Pinpoint the cell where the given text exists, returning its [X, Y] midpoint coordinate. 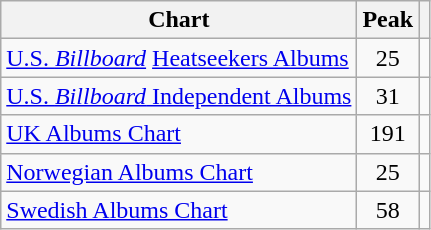
31 [388, 96]
U.S. Billboard Independent Albums [179, 96]
UK Albums Chart [179, 134]
Chart [179, 20]
58 [388, 210]
Norwegian Albums Chart [179, 172]
U.S. Billboard Heatseekers Albums [179, 58]
191 [388, 134]
Swedish Albums Chart [179, 210]
Peak [388, 20]
